Output the (X, Y) coordinate of the center of the cell containing the given text.  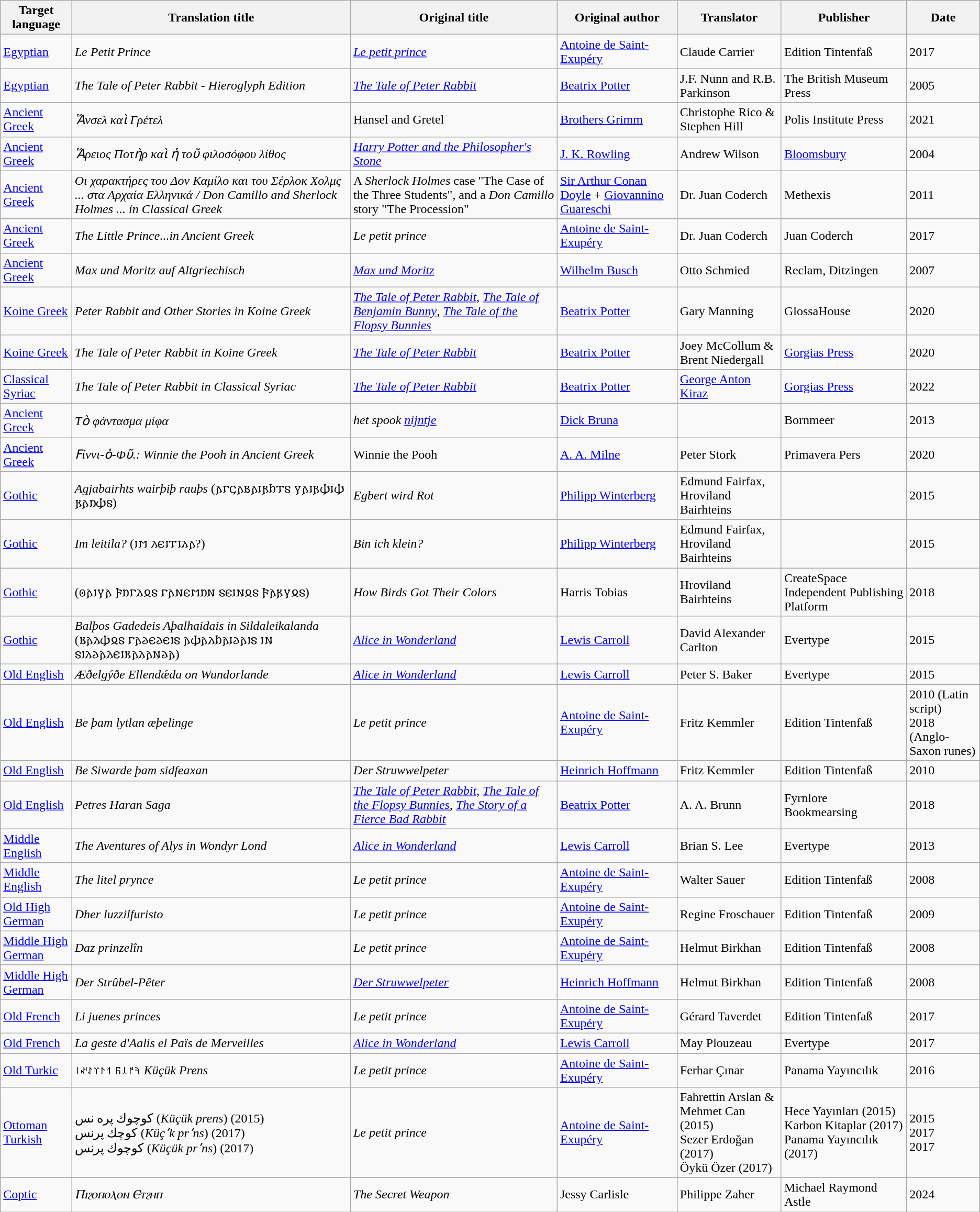
Be þam lytlan æþelinge (211, 722)
Fyrnlore Bookmearsing (844, 805)
Target language (36, 18)
Sir Arthur Conan Doyle + Giovannino Guareschi (617, 195)
Ϝίννι-ὁ-Φῦ.: Winnie the Pooh in Ancient Greek (211, 454)
Brothers Grimm (617, 119)
Li juenes princes (211, 1016)
Ⲡⲓϩⲟⲡⲟⲗⲟⲛ Ⲉⲧϩⲏⲡ (211, 1195)
Gérard Taverdet (729, 1016)
Bornmeer (844, 420)
Philippe Zaher (729, 1195)
Polis Institute Press (844, 119)
The Tale of Peter Rabbit - Hieroglyph Edition (211, 86)
Hansel and Gretel (453, 119)
Im leitila? (𐌹𐌼 𐌻𐌴𐌹𐍄𐌹𐌻𐌰?) (211, 544)
Gary Manning (729, 311)
𐰚𐰇𐰲𐰜 𐰯𐰃𐰼𐰀𐰤𐰾 Küçük Prens (211, 1070)
George Anton Kiraz (729, 386)
Juan Coderch (844, 236)
Petres Haran Saga (211, 805)
2007 (943, 270)
Reclam, Ditzingen (844, 270)
2010 (943, 771)
Coptic (36, 1195)
Panama Yayıncılık (844, 1070)
Οι χαρακτήρες του Δον Καμίλο και του Σέρλοκ Χολμς ... στα Αρχαία Ελληνικά / Don Camillo and Sherlock Holmes ... in Classical Greek (211, 195)
Max und Moritz auf Altgriechisch (211, 270)
2016 (943, 1070)
Ottoman Turkish (36, 1133)
May Plouzeau (729, 1043)
Ferhar Çınar (729, 1070)
Be Siwarde þam sidfeaxan (211, 771)
Ἅνσελ καὶ Γρέτελ (211, 119)
Τὸ φάντασμα μίφα (211, 420)
GlossaHouse (844, 311)
Old Turkic (36, 1070)
2024 (943, 1195)
Hroviland Bairhteins (729, 592)
Le Petit Prince (211, 51)
Original author (617, 18)
Agjabairhts wairþiþ rauþs (𐌰𐌲𐌾𐌰𐌱𐌰𐌹𐍂𐌷𐍄𐍃 𐍅𐌰𐌹𐍂𐌸𐌹𐌸 𐍂𐌰𐌿𐌸𐍃) (211, 496)
Ἅρειος Ποτὴρ καὶ ἡ τοῦ φιλοσόφου λίθος (211, 154)
David Alexander Carlton (729, 640)
J.F. Nunn and R.B. Parkinson (729, 86)
A. A. Brunn (729, 805)
Winnie the Pooh (453, 454)
Harris Tobias (617, 592)
(𐍈𐌰𐌹𐍅𐌰 𐍆𐌿𐌲𐌻𐍉𐍃 𐌲𐌰𐌽𐌴𐌼𐌿𐌽 𐍃𐌴𐌹𐌽𐍉𐍃 𐍆𐌰𐍂𐍅𐍉𐍃) (211, 592)
Old High German (36, 914)
Bloomsbury (844, 154)
Translation title (211, 18)
The litel prynce (211, 880)
Max und Moritz (453, 270)
Harry Potter and the Philosopher's Stone (453, 154)
Dher luzzilfuristo (211, 914)
Peter Stork (729, 454)
Michael Raymond Astle (844, 1195)
Wilhelm Busch (617, 270)
A Sherlock Holmes case "The Case of the Three Students", and a Don Camillo story "The Procession" (453, 195)
Hece Yayınları (2015) Karbon Kitaplar (2017) Panama Yayıncılık (2017) (844, 1133)
How Birds Got Their Colors (453, 592)
2021 (943, 119)
2022 (943, 386)
Otto Schmied (729, 270)
Bin ich klein? (453, 544)
Walter Sauer (729, 880)
Publisher (844, 18)
2009 (943, 914)
2005 (943, 86)
Fahrettin Arslan & Mehmet Can (2015) Sezer Erdoğan (2017) Öykü Özer (2017) (729, 1133)
2010 (Latin script) 2018 (Anglo-Saxon runes) (943, 722)
Andrew Wilson (729, 154)
Joey McCollum & Brent Niedergall (729, 352)
Brian S. Lee (729, 846)
The Little Prince...in Ancient Greek (211, 236)
Peter S. Baker (729, 674)
Dick Bruna (617, 420)
كوچوك پره نس (Küçük prens) (2015) كوچك پرنس (Küçʼk prʼns) (2017) كوچوك پرنس (Küçük prʼns) (2017) (211, 1133)
La geste d'Aalis el Païs de Merveilles (211, 1043)
The Tale of Peter Rabbit in Koine Greek (211, 352)
Egbert wird Rot (453, 496)
2011 (943, 195)
Jessy Carlisle (617, 1195)
Æðelgýðe Ellendǽda on Wundorlande (211, 674)
Daz prinzelîn (211, 948)
het spook nijntje (453, 420)
The Tale of Peter Rabbit, The Tale of Benjamin Bunny, The Tale of the Flopsy Bunnies (453, 311)
Claude Carrier (729, 51)
Peter Rabbit and Other Stories in Koine Greek (211, 311)
Classical Syriac (36, 386)
Primavera Pers (844, 454)
Balþos Gadedeis Aþalhaidais in Sildaleikalanda (𐌱𐌰𐌻𐌸𐍉𐍃 𐌲𐌰𐌳𐌴𐌳𐌴𐌹𐍃 𐌰𐌸𐌰𐌻𐌷𐌰𐌹𐌳𐌰𐌹𐍃 𐌹𐌽 𐍃𐌹𐌻𐌳𐌰𐌻𐌴𐌹𐌺𐌰𐌻𐌰𐌽𐌳𐌰) (211, 640)
The British Museum Press (844, 86)
Der Strûbel-Pêter (211, 982)
The Tale of Peter Rabbit in Classical Syriac (211, 386)
Methexis (844, 195)
2004 (943, 154)
CreateSpace Independent Publishing Platform (844, 592)
Regine Froschauer (729, 914)
The Secret Weapon (453, 1195)
Translator (729, 18)
A. A. Milne (617, 454)
2015 2017 2017 (943, 1133)
Date (943, 18)
J. K. Rowling (617, 154)
The Aventures of Alys in Wondyr Lond (211, 846)
Original title (453, 18)
Christophe Rico & Stephen Hill (729, 119)
The Tale of Peter Rabbit, The Tale of the Flopsy Bunnies, The Story of a Fierce Bad Rabbit (453, 805)
